Find where the given text appears and provide that cell's center as [X, Y] coordinate. 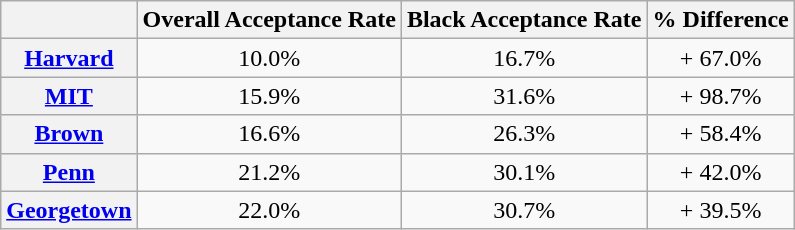
30.1% [524, 172]
+ 98.7% [720, 96]
31.6% [524, 96]
26.3% [524, 134]
Brown [69, 134]
10.0% [269, 58]
Harvard [69, 58]
+ 67.0% [720, 58]
30.7% [524, 210]
Georgetown [69, 210]
+ 58.4% [720, 134]
16.7% [524, 58]
Overall Acceptance Rate [269, 20]
22.0% [269, 210]
15.9% [269, 96]
Black Acceptance Rate [524, 20]
% Difference [720, 20]
21.2% [269, 172]
16.6% [269, 134]
Penn [69, 172]
MIT [69, 96]
+ 39.5% [720, 210]
+ 42.0% [720, 172]
